Output the [X, Y] coordinate of the center of the cell containing the given text.  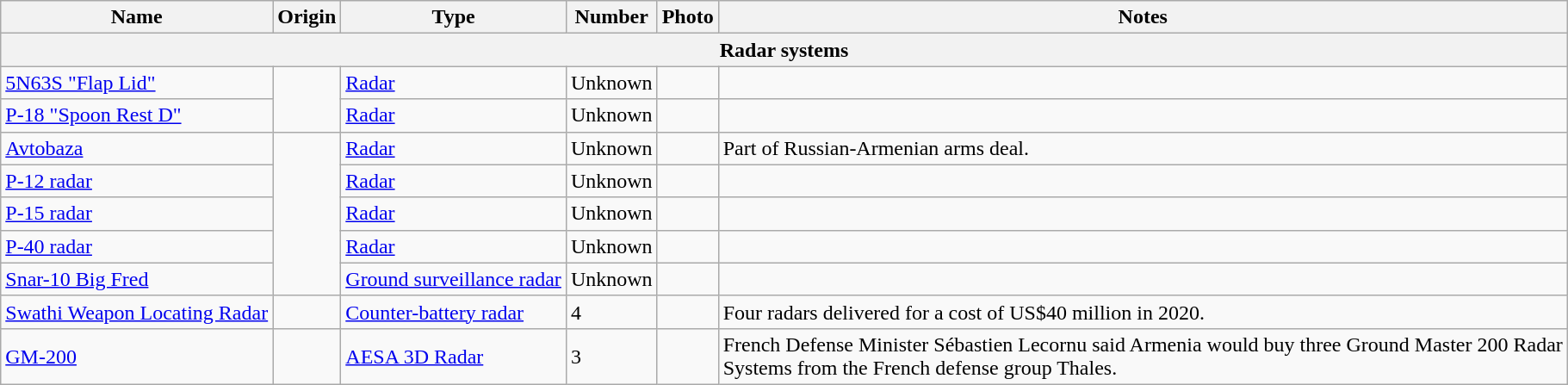
Type [454, 17]
French Defense Minister Sébastien Lecornu said Armenia would buy three Ground Master 200 RadarSystems from the French defense group Thales. [1143, 357]
P-40 radar [137, 246]
5N63S "Flap Lid" [137, 83]
GM-200 [137, 357]
Four radars delivered for a cost of US$40 million in 2020. [1143, 312]
Snar-10 Big Fred [137, 279]
Notes [1143, 17]
P-18 "Spoon Rest D" [137, 115]
Avtobaza [137, 148]
Photo [687, 17]
Number [611, 17]
3 [611, 357]
AESA 3D Radar [454, 357]
P-12 radar [137, 181]
P-15 radar [137, 214]
Radar systems [784, 50]
Part of Russian-Armenian arms deal. [1143, 148]
Name [137, 17]
Ground surveillance radar [454, 279]
4 [611, 312]
Origin [307, 17]
Counter-battery radar [454, 312]
Swathi Weapon Locating Radar [137, 312]
